Find where the given text appears and provide that cell's center as (x, y) coordinate. 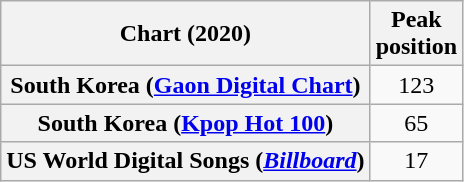
17 (416, 161)
65 (416, 123)
Peakposition (416, 34)
Chart (2020) (186, 34)
South Korea (Gaon Digital Chart) (186, 85)
US World Digital Songs (Billboard) (186, 161)
South Korea (Kpop Hot 100) (186, 123)
123 (416, 85)
